Pinpoint the cell where the given text exists, returning its [X, Y] midpoint coordinate. 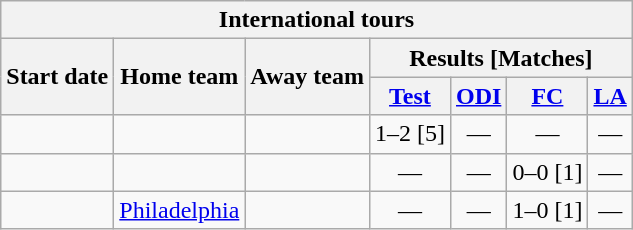
International tours [317, 20]
Home team [180, 77]
Start date [58, 77]
0–0 [1] [548, 172]
1–2 [5] [410, 134]
LA [610, 96]
Results [Matches] [500, 58]
Away team [308, 77]
FC [548, 96]
1–0 [1] [548, 210]
Philadelphia [180, 210]
Test [410, 96]
ODI [478, 96]
